Pinpoint the cell where the given text exists, returning its [X, Y] midpoint coordinate. 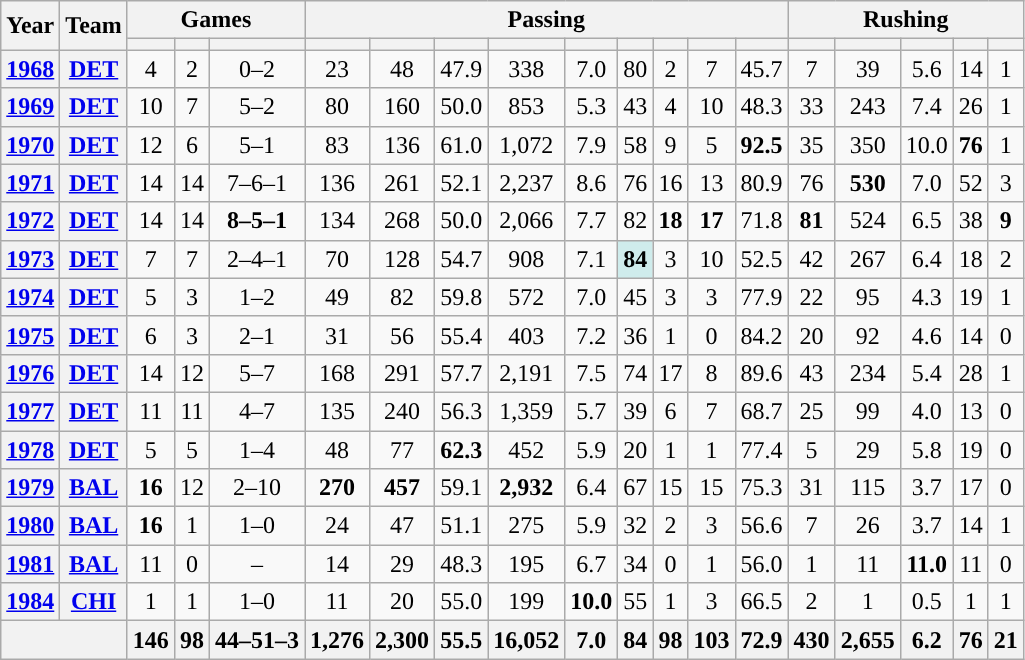
6.7 [592, 564]
59.8 [462, 297]
7.4 [926, 107]
1,072 [526, 145]
195 [526, 564]
103 [712, 640]
56 [402, 335]
Rushing [906, 20]
1968 [30, 69]
2–10 [256, 488]
11.0 [926, 564]
92.5 [762, 145]
57.7 [462, 373]
– [256, 564]
2,191 [526, 373]
33 [812, 107]
5–2 [256, 107]
44–51–3 [256, 640]
45.7 [762, 69]
338 [526, 69]
8.6 [592, 183]
56.0 [762, 564]
1–4 [256, 449]
67 [636, 488]
42 [812, 259]
52.5 [762, 259]
34 [636, 564]
270 [338, 488]
168 [338, 373]
4.0 [926, 411]
1969 [30, 107]
2,066 [526, 221]
5.4 [926, 373]
7.1 [592, 259]
1977 [30, 411]
135 [338, 411]
55 [636, 602]
55.5 [462, 640]
52.1 [462, 183]
77.9 [762, 297]
268 [402, 221]
38 [970, 221]
61.0 [462, 145]
7.2 [592, 335]
Passing [547, 20]
62.3 [462, 449]
84.2 [762, 335]
5–1 [256, 145]
70 [338, 259]
7.9 [592, 145]
457 [402, 488]
Games [216, 20]
32 [636, 526]
240 [402, 411]
2–4–1 [256, 259]
128 [402, 259]
77 [402, 449]
908 [526, 259]
47 [402, 526]
261 [402, 183]
275 [526, 526]
146 [150, 640]
59.1 [462, 488]
243 [868, 107]
77.4 [762, 449]
8 [712, 373]
234 [868, 373]
7.5 [592, 373]
45 [636, 297]
1981 [30, 564]
24 [338, 526]
1980 [30, 526]
95 [868, 297]
4.3 [926, 297]
0–2 [256, 69]
55.0 [462, 602]
36 [636, 335]
1,359 [526, 411]
1973 [30, 259]
74 [636, 373]
66.5 [762, 602]
5.8 [926, 449]
16,052 [526, 640]
68.7 [762, 411]
5.7 [592, 411]
56.6 [762, 526]
160 [402, 107]
21 [1006, 640]
6.2 [926, 640]
54.7 [462, 259]
Year [30, 26]
7.7 [592, 221]
1972 [30, 221]
5.6 [926, 69]
452 [526, 449]
2,932 [526, 488]
71.8 [762, 221]
89.6 [762, 373]
1970 [30, 145]
4–7 [256, 411]
80.9 [762, 183]
430 [812, 640]
56.3 [462, 411]
55.4 [462, 335]
23 [338, 69]
853 [526, 107]
2,655 [868, 640]
25 [812, 411]
291 [402, 373]
572 [526, 297]
115 [868, 488]
403 [526, 335]
2–1 [256, 335]
1975 [30, 335]
75.3 [762, 488]
350 [868, 145]
52 [970, 183]
2,237 [526, 183]
7–6–1 [256, 183]
81 [812, 221]
5–7 [256, 373]
99 [868, 411]
1978 [30, 449]
134 [338, 221]
47.9 [462, 69]
8–5–1 [256, 221]
22 [812, 297]
1971 [30, 183]
CHI [94, 602]
49 [338, 297]
1976 [30, 373]
1,276 [338, 640]
35 [812, 145]
0.5 [926, 602]
5.3 [592, 107]
524 [868, 221]
92 [868, 335]
1979 [30, 488]
1–2 [256, 297]
1984 [30, 602]
199 [526, 602]
4.6 [926, 335]
267 [868, 259]
28 [970, 373]
530 [868, 183]
58 [636, 145]
6.5 [926, 221]
1974 [30, 297]
Team [94, 26]
72.9 [762, 640]
51.1 [462, 526]
83 [338, 145]
2,300 [402, 640]
